For the text-containing cell, return its midpoint in (x, y) coordinate format. 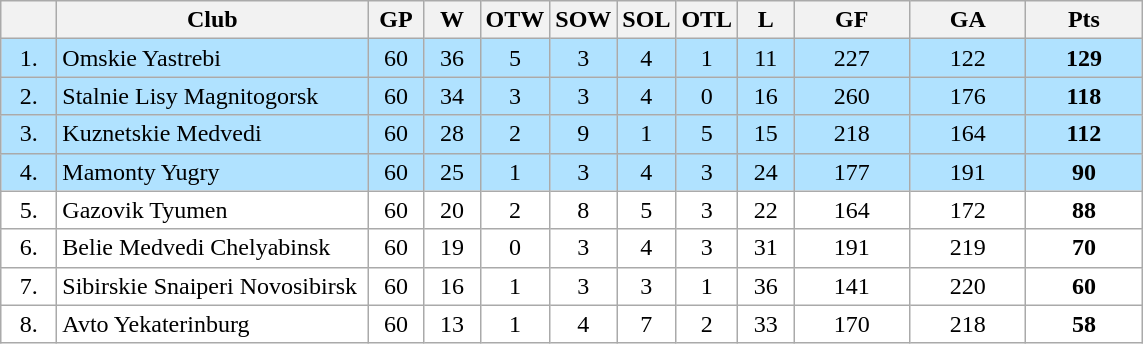
118 (1084, 96)
SOL (646, 20)
3. (29, 134)
GA (968, 20)
OTL (707, 20)
176 (968, 96)
Belie Medvedi Chelyabinsk (212, 248)
177 (852, 172)
SOW (584, 20)
172 (968, 210)
88 (1084, 210)
Sibirskie Snaiperi Novosibirsk (212, 286)
11 (766, 58)
70 (1084, 248)
9 (584, 134)
227 (852, 58)
Stalnie Lisy Magnitogorsk (212, 96)
20 (452, 210)
Pts (1084, 20)
GF (852, 20)
7 (646, 324)
GP (396, 20)
129 (1084, 58)
5. (29, 210)
122 (968, 58)
58 (1084, 324)
24 (766, 172)
33 (766, 324)
L (766, 20)
W (452, 20)
8 (584, 210)
1. (29, 58)
31 (766, 248)
22 (766, 210)
19 (452, 248)
Kuznetskie Medvedi (212, 134)
219 (968, 248)
90 (1084, 172)
Avto Yekaterinburg (212, 324)
6. (29, 248)
28 (452, 134)
141 (852, 286)
112 (1084, 134)
220 (968, 286)
8. (29, 324)
Club (212, 20)
34 (452, 96)
170 (852, 324)
13 (452, 324)
2. (29, 96)
OTW (515, 20)
Mamonty Yugry (212, 172)
Gazovik Tyumen (212, 210)
7. (29, 286)
25 (452, 172)
Omskie Yastrebi (212, 58)
260 (852, 96)
4. (29, 172)
15 (766, 134)
